Return the [X, Y] coordinate for the center point of the cell that contains the specified text.  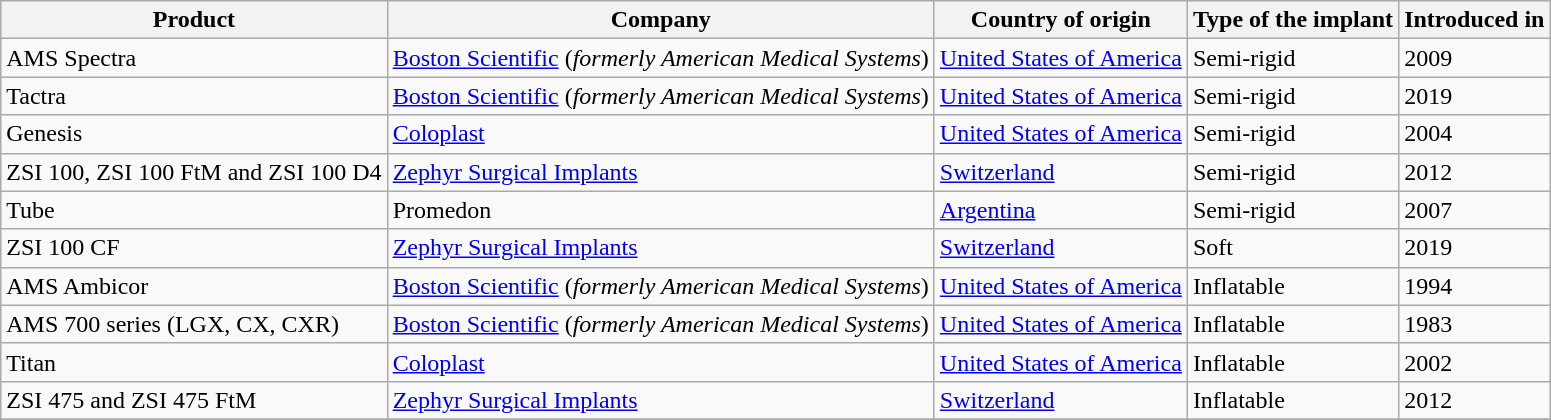
ZSI 100, ZSI 100 FtM and ZSI 100 D4 [194, 172]
Tube [194, 210]
2004 [1474, 134]
Type of the implant [1292, 20]
Genesis [194, 134]
2007 [1474, 210]
2002 [1474, 362]
1994 [1474, 286]
AMS Spectra [194, 58]
AMS 700 series (LGX, CX, CXR) [194, 324]
Titan [194, 362]
Company [660, 20]
Product [194, 20]
AMS Ambicor [194, 286]
Soft [1292, 248]
Promedon [660, 210]
Tactra [194, 96]
ZSI 100 CF [194, 248]
Argentina [1060, 210]
Introduced in [1474, 20]
2009 [1474, 58]
1983 [1474, 324]
ZSI 475 and ZSI 475 FtM [194, 400]
Country of origin [1060, 20]
